Scan for the cell matching the given text and deliver its (X, Y) coordinate at center. 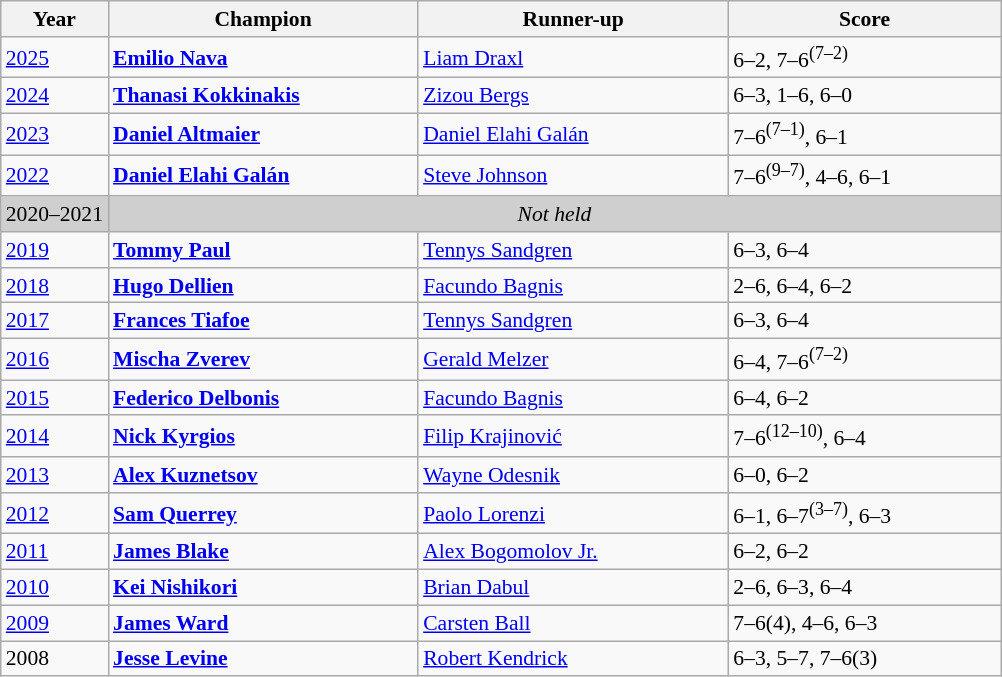
2022 (54, 176)
2017 (54, 321)
2012 (54, 514)
James Blake (263, 552)
Zizou Bergs (573, 96)
Alex Bogomolov Jr. (573, 552)
Thanasi Kokkinakis (263, 96)
Wayne Odesnik (573, 475)
Frances Tiafoe (263, 321)
6–4, 6–2 (864, 398)
Mischa Zverev (263, 360)
James Ward (263, 623)
Alex Kuznetsov (263, 475)
6–3, 5–7, 7–6(3) (864, 659)
6–0, 6–2 (864, 475)
Gerald Melzer (573, 360)
6–2, 7–6(7–2) (864, 58)
2–6, 6–4, 6–2 (864, 286)
2014 (54, 436)
Steve Johnson (573, 176)
6–4, 7–6(7–2) (864, 360)
Hugo Dellien (263, 286)
Brian Dabul (573, 588)
2015 (54, 398)
2013 (54, 475)
7–6(4), 4–6, 6–3 (864, 623)
2016 (54, 360)
Robert Kendrick (573, 659)
Tommy Paul (263, 250)
2008 (54, 659)
6–2, 6–2 (864, 552)
2018 (54, 286)
Federico Delbonis (263, 398)
Liam Draxl (573, 58)
Runner-up (573, 19)
Sam Querrey (263, 514)
Daniel Altmaier (263, 134)
Champion (263, 19)
2025 (54, 58)
Jesse Levine (263, 659)
6–1, 6–7(3–7), 6–3 (864, 514)
Paolo Lorenzi (573, 514)
Not held (554, 214)
2011 (54, 552)
2009 (54, 623)
Score (864, 19)
7–6(12–10), 6–4 (864, 436)
Carsten Ball (573, 623)
2024 (54, 96)
2019 (54, 250)
6–3, 1–6, 6–0 (864, 96)
7–6(9–7), 4–6, 6–1 (864, 176)
2020–2021 (54, 214)
Filip Krajinović (573, 436)
Nick Kyrgios (263, 436)
Emilio Nava (263, 58)
Year (54, 19)
2–6, 6–3, 6–4 (864, 588)
7–6(7–1), 6–1 (864, 134)
Kei Nishikori (263, 588)
2023 (54, 134)
2010 (54, 588)
